Search for the cell housing the specified text and yield its [x, y] center coordinate. 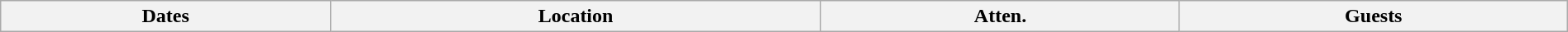
Guests [1373, 16]
Location [576, 16]
Atten. [1001, 16]
Dates [165, 16]
